Pinpoint the cell where the given text exists, returning its [x, y] midpoint coordinate. 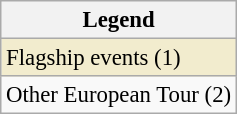
Legend [119, 20]
Other European Tour (2) [119, 95]
Flagship events (1) [119, 58]
